Locate the cell with the specified text and output its [x, y] center coordinate. 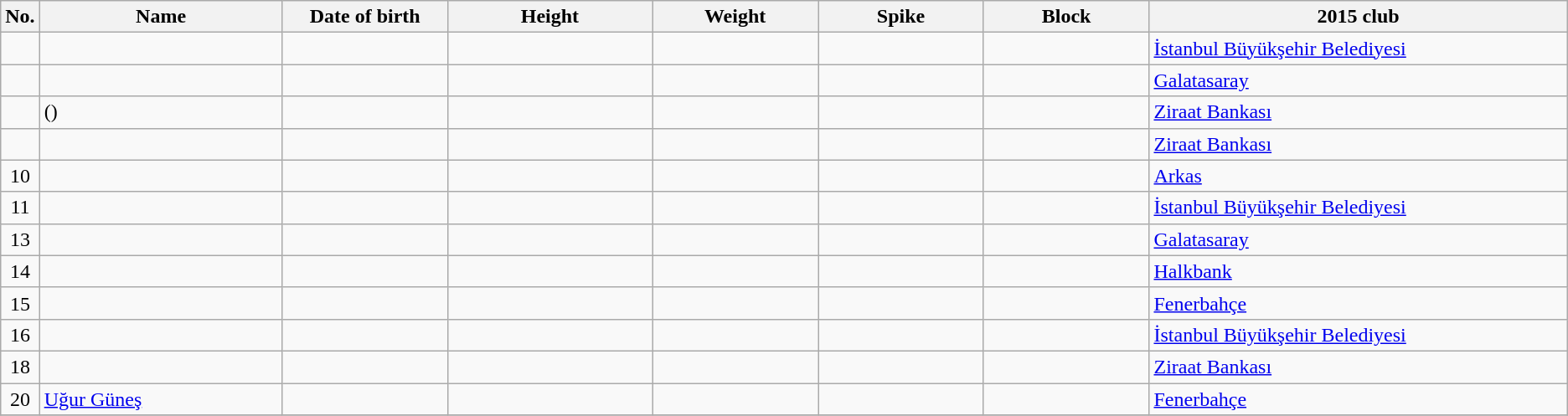
Height [549, 17]
Block [1066, 17]
Spike [901, 17]
2015 club [1359, 17]
No. [20, 17]
Date of birth [365, 17]
16 [20, 335]
Weight [735, 17]
Halkbank [1359, 271]
14 [20, 271]
() [161, 112]
18 [20, 367]
11 [20, 208]
Uğur Güneş [161, 399]
20 [20, 399]
Arkas [1359, 176]
13 [20, 239]
15 [20, 303]
Name [161, 17]
10 [20, 176]
